Pinpoint the cell where the given text exists, returning its (X, Y) midpoint coordinate. 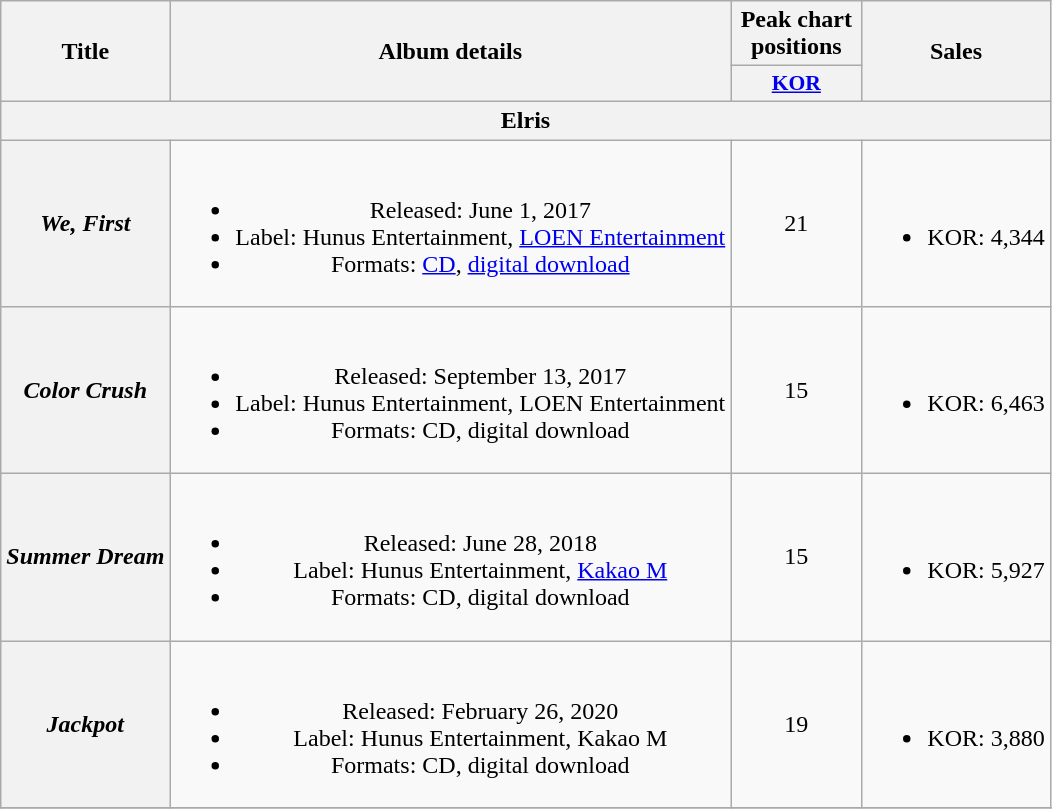
Color Crush (86, 390)
Album details (450, 52)
Elris (526, 120)
Jackpot (86, 724)
KOR: 4,344 (956, 224)
Title (86, 52)
KOR: 6,463 (956, 390)
Summer Dream (86, 558)
KOR: 3,880 (956, 724)
KOR (796, 84)
Peak chart positions (796, 34)
Released: June 1, 2017Label: Hunus Entertainment, LOEN EntertainmentFormats: CD, digital download (450, 224)
Released: June 28, 2018Label: Hunus Entertainment, Kakao MFormats: CD, digital download (450, 558)
KOR: 5,927 (956, 558)
19 (796, 724)
Sales (956, 52)
Released: February 26, 2020Label: Hunus Entertainment, Kakao MFormats: CD, digital download (450, 724)
Released: September 13, 2017Label: Hunus Entertainment, LOEN EntertainmentFormats: CD, digital download (450, 390)
21 (796, 224)
We, First (86, 224)
